Detect which cell encompasses the target text, then output its [x, y] center coordinate. 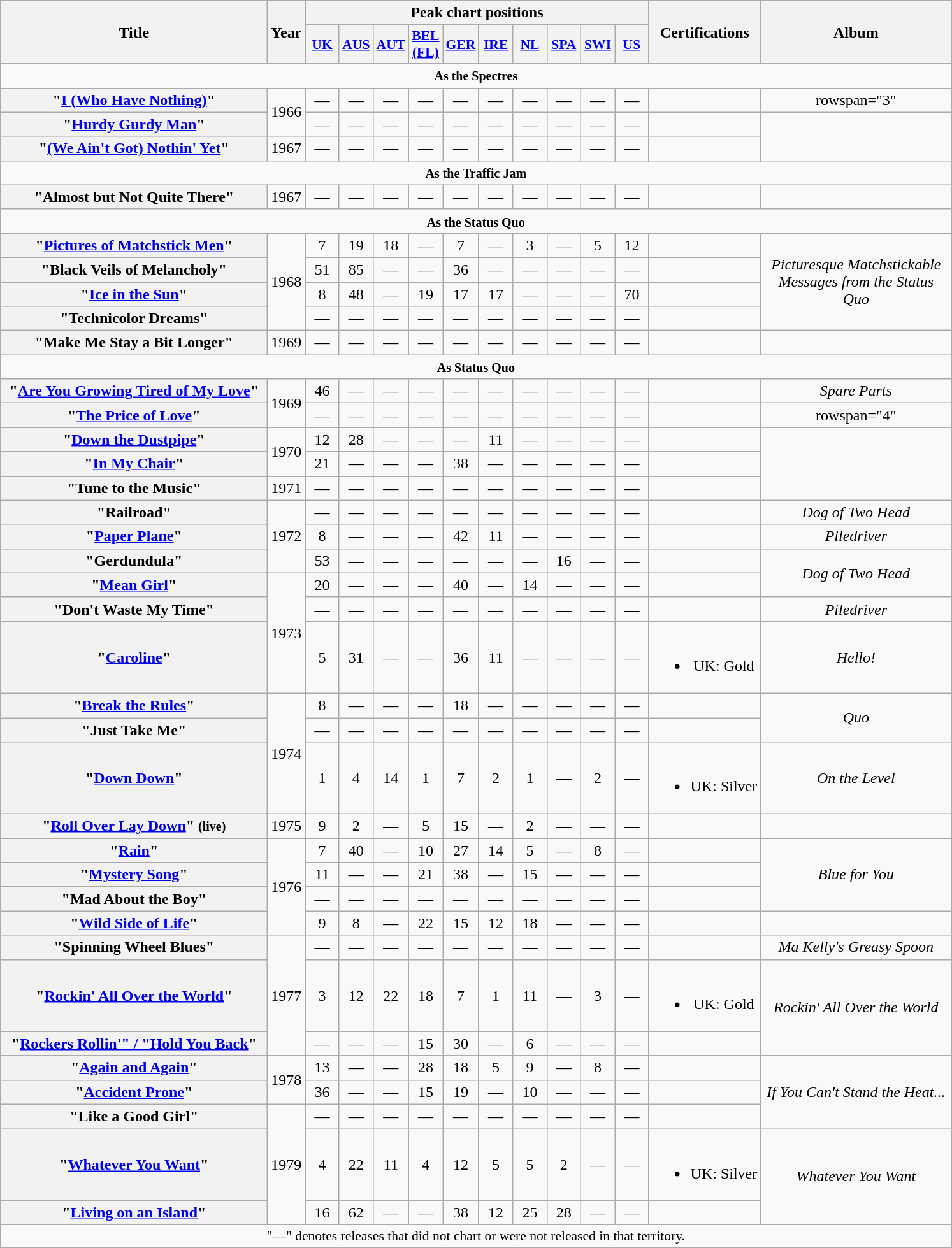
"Mad About the Boy" [134, 899]
AUS [356, 45]
"Rain" [134, 850]
"Down the Dustpipe" [134, 440]
"(We Ain't Got) Nothin' Yet" [134, 148]
53 [322, 561]
27 [461, 850]
"Spinning Wheel Blues" [134, 947]
"Pictures of Matchstick Men" [134, 245]
"Tune to the Music" [134, 488]
GER [461, 45]
As Status Quo [476, 367]
SWI [598, 45]
As the Status Quo [476, 221]
70 [632, 294]
"Down Down" [134, 778]
1975 [287, 826]
SPA [563, 45]
If You Can't Stand the Heat... [856, 1092]
30 [461, 1044]
1974 [287, 753]
Ma Kelly's Greasy Spoon [856, 947]
Title [134, 32]
"Railroad" [134, 512]
"Living on an Island" [134, 1212]
As the Traffic Jam [476, 173]
rowspan="4" [856, 415]
"Mean Girl" [134, 585]
25 [530, 1212]
13 [322, 1068]
"Whatever You Want" [134, 1165]
"Mystery Song" [134, 875]
"Accident Prone" [134, 1092]
"Rockers Rollin'" / "Hold You Back" [134, 1044]
20 [322, 585]
"Rockin' All Over the World" [134, 995]
"I (Who Have Nothing)" [134, 100]
"Again and Again" [134, 1068]
"Black Veils of Melancholy" [134, 269]
"In My Chair" [134, 464]
1966 [287, 112]
85 [356, 269]
42 [461, 536]
"Break the Rules" [134, 705]
"Paper Plane" [134, 536]
"Are You Growing Tired of My Love" [134, 391]
UK [322, 45]
1968 [287, 282]
"Hurdy Gurdy Man" [134, 124]
AUT [391, 45]
Hello! [856, 657]
"Don't Waste My Time" [134, 609]
1978 [287, 1080]
"Ice in the Sun" [134, 294]
6 [530, 1044]
Whatever You Want [856, 1176]
On the Level [856, 778]
US [632, 45]
"Wild Side of Life" [134, 923]
Album [856, 32]
"—" denotes releases that did not chart or were not released in that territory. [476, 1236]
"Almost but Not Quite There" [134, 197]
"Make Me Stay a Bit Longer" [134, 343]
Rockin' All Over the World [856, 1008]
"Caroline" [134, 657]
48 [356, 294]
1972 [287, 536]
"Technicolor Dreams" [134, 319]
rowspan="3" [856, 100]
1970 [287, 452]
"Gerdundula" [134, 561]
1971 [287, 488]
Spare Parts [856, 391]
"Roll Over Lay Down" (live) [134, 826]
62 [356, 1212]
Peak chart positions [477, 13]
Quo [856, 717]
"Like a Good Girl" [134, 1116]
"Just Take Me" [134, 729]
1979 [287, 1165]
1973 [287, 633]
IRE [496, 45]
Picturesque Matchstickable Messages from the Status Quo [856, 282]
46 [322, 391]
31 [356, 657]
As the Spectres [476, 76]
"The Price of Love" [134, 415]
1976 [287, 887]
1977 [287, 995]
Year [287, 32]
NL [530, 45]
Blue for You [856, 875]
51 [322, 269]
Certifications [705, 32]
BEL (FL) [426, 45]
